Identify which cell holds the provided text, then report its [x, y] central coordinate. 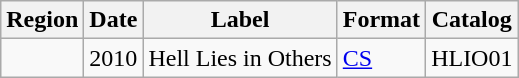
Catalog [472, 20]
Region [42, 20]
2010 [114, 58]
Date [114, 20]
Format [381, 20]
HLIO01 [472, 58]
Label [240, 20]
CS [381, 58]
Hell Lies in Others [240, 58]
